Capture the cell that displays the provided text and extract its [X, Y] central coordinate. 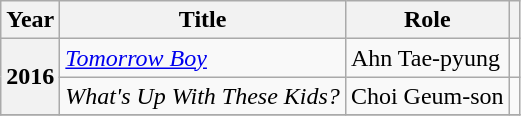
Ahn Tae-pyung [427, 58]
Role [427, 20]
What's Up With These Kids? [203, 96]
Choi Geum-son [427, 96]
Year [30, 20]
Tomorrow Boy [203, 58]
2016 [30, 77]
Title [203, 20]
